Provide the [x, y] coordinate of the cell's center where the given text is located.  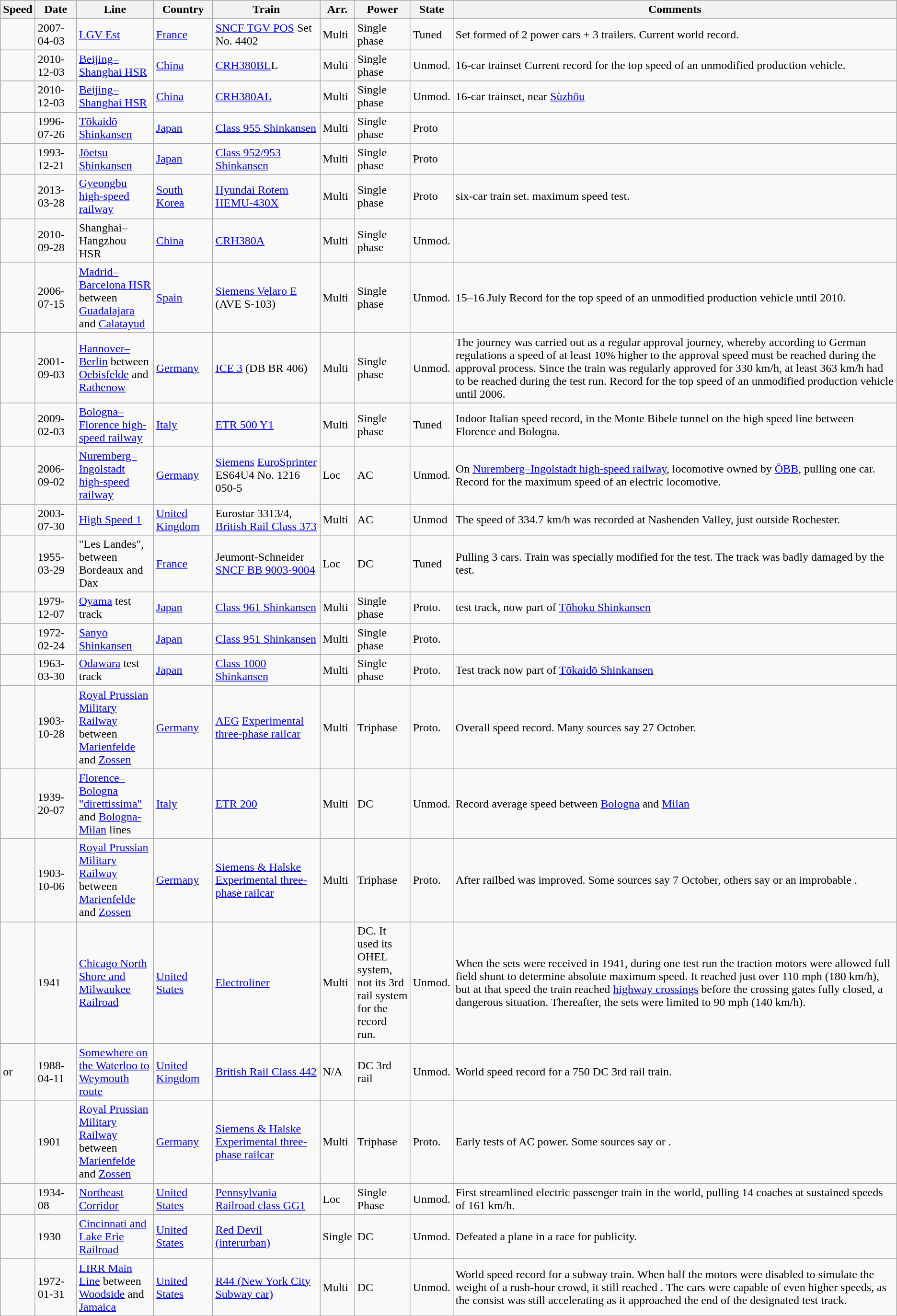
LGV Est [115, 35]
Eurostar 3313/4, British Rail Class 373 [266, 519]
Record average speed between Bologna and Milan [675, 804]
Power [382, 10]
Sanyō Shinkansen [115, 639]
2006-07-15 [56, 298]
or [18, 1072]
State [431, 10]
CRH380AL [266, 97]
After railbed was improved. Some sources say 7 October, others say or an improbable . [675, 880]
1972-01-31 [56, 1287]
Class 951 Shinkansen [266, 639]
Unmod [431, 519]
Tōkaidō Shinkansen [115, 127]
Single [337, 1236]
Line [115, 10]
Pulling 3 cars. Train was specially modified for the test. The track was badly damaged by the test. [675, 564]
2009-02-03 [56, 425]
1903-10-06 [56, 880]
Arr. [337, 10]
Class 1000 Shinkansen [266, 670]
1941 [56, 982]
SNCF TGV POS Set No. 4402 [266, 35]
Indoor Italian speed record, in the Monte Bibele tunnel on the high speed line between Florence and Bologna. [675, 425]
R44 (New York City Subway car) [266, 1287]
Country [183, 10]
Set formed of 2 power cars + 3 trailers. Current world record. [675, 35]
Jōetsu Shinkansen [115, 159]
16-car trainset Current record for the top speed of an unmodified production vehicle. [675, 65]
2003-07-30 [56, 519]
Class 955 Shinkansen [266, 127]
Madrid–Barcelona HSR between Guadalajara and Calatayud [115, 298]
Comments [675, 10]
2010-09-28 [56, 241]
Odawara test track [115, 670]
1963-03-30 [56, 670]
Somewhere on the Waterloo to Weymouth route [115, 1072]
ICE 3 (DB BR 406) [266, 368]
Date [56, 10]
South Korea [183, 196]
N/A [337, 1072]
2001-09-03 [56, 368]
1934-08 [56, 1199]
Oyama test track [115, 608]
Pennsylvania Railroad class GG1 [266, 1199]
Electroliner [266, 982]
DC. It used its OHEL system, not its 3rd rail system for the record run. [382, 982]
Bologna–Florence high-speed railway [115, 425]
1901 [56, 1142]
Hyundai Rotem HEMU-430X [266, 196]
"Les Landes", between Bordeaux and Dax [115, 564]
World speed record for a 750 DC 3rd rail train. [675, 1072]
2007-04-03 [56, 35]
1996-07-26 [56, 127]
2013-03-28 [56, 196]
LIRR Main Line between Woodside and Jamaica [115, 1287]
1930 [56, 1236]
1972-02-24 [56, 639]
Siemens EuroSprinter ES64U4 No. 1216 050-5 [266, 475]
Chicago North Shore and Milwaukee Railroad [115, 982]
Early tests of AC power. Some sources say or . [675, 1142]
Red Devil (interurban) [266, 1236]
Class 952/953 Shinkansen [266, 159]
ETR 200 [266, 804]
Class 961 Shinkansen [266, 608]
ETR 500 Y1 [266, 425]
2006-09-02 [56, 475]
1988-04-11 [56, 1072]
Train [266, 10]
1993-12-21 [56, 159]
AEG Experimental three-phase railcar [266, 727]
First streamlined electric passenger train in the world, pulling 14 coaches at sustained speeds of 161 km/h. [675, 1199]
1979-12-07 [56, 608]
CRH380BLL [266, 65]
On Nuremberg–Ingolstadt high-speed railway, locomotive owned by ÖBB, pulling one car. Record for the maximum speed of an electric locomotive. [675, 475]
Single Phase [382, 1199]
Florence–Bologna "direttissima" and Bologna-Milan lines [115, 804]
British Rail Class 442 [266, 1072]
15–16 July Record for the top speed of an unmodified production vehicle until 2010. [675, 298]
Nuremberg–Ingolstadt high-speed railway [115, 475]
Hannover–Berlin between Oebisfelde and Rathenow [115, 368]
Spain [183, 298]
Northeast Corridor [115, 1199]
1955-03-29 [56, 564]
The speed of 334.7 km/h was recorded at Nashenden Valley, just outside Rochester. [675, 519]
Test track now part of Tōkaidō Shinkansen [675, 670]
Gyeongbu high-speed railway [115, 196]
CRH380A [266, 241]
High Speed 1 [115, 519]
Siemens Velaro E (AVE S-103) [266, 298]
Jeumont-Schneider SNCF BB 9003-9004 [266, 564]
Cincinnati and Lake Erie Railroad [115, 1236]
six-car train set. maximum speed test. [675, 196]
1939-20-07 [56, 804]
Shanghai–Hangzhou HSR [115, 241]
Speed [18, 10]
DC 3rd rail [382, 1072]
1903-10-28 [56, 727]
test track, now part of Tōhoku Shinkansen [675, 608]
16-car trainset, near Sùzhōu [675, 97]
Overall speed record. Many sources say 27 October. [675, 727]
Defeated a plane in a race for publicity. [675, 1236]
